Return (X, Y) of the center of cell containing provided text 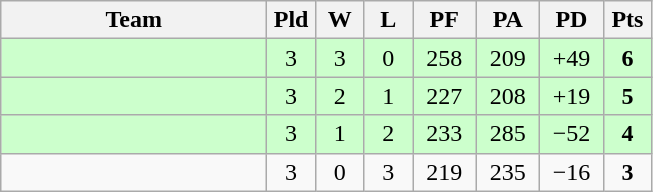
Team (134, 20)
6 (628, 58)
227 (444, 96)
4 (628, 134)
−52 (572, 134)
233 (444, 134)
PA (508, 20)
+49 (572, 58)
+19 (572, 96)
Pts (628, 20)
L (388, 20)
208 (508, 96)
285 (508, 134)
209 (508, 58)
PD (572, 20)
219 (444, 172)
PF (444, 20)
−16 (572, 172)
W (340, 20)
Pld (292, 20)
258 (444, 58)
5 (628, 96)
235 (508, 172)
